Capture the cell that displays the provided text and extract its [x, y] central coordinate. 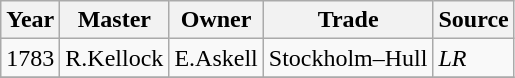
E.Askell [216, 58]
Source [474, 20]
Master [114, 20]
Owner [216, 20]
LR [474, 58]
R.Kellock [114, 58]
Trade [348, 20]
1783 [30, 58]
Year [30, 20]
Stockholm–Hull [348, 58]
